Return [x, y] of the center of cell containing provided text 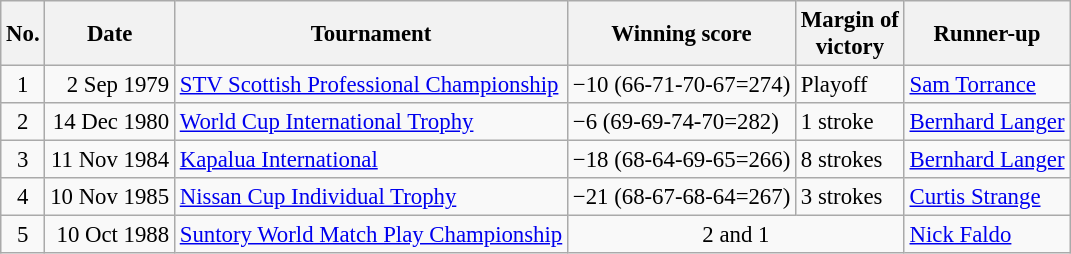
Winning score [682, 34]
−6 (69-69-74-70=282) [682, 122]
2 [23, 122]
Runner-up [987, 34]
5 [23, 235]
Margin ofvictory [850, 34]
4 [23, 197]
3 [23, 160]
10 Oct 1988 [110, 235]
1 [23, 85]
Date [110, 34]
2 and 1 [736, 235]
−18 (68-64-69-65=266) [682, 160]
Curtis Strange [987, 197]
3 strokes [850, 197]
World Cup International Trophy [370, 122]
No. [23, 34]
Tournament [370, 34]
11 Nov 1984 [110, 160]
2 Sep 1979 [110, 85]
−10 (66-71-70-67=274) [682, 85]
−21 (68-67-68-64=267) [682, 197]
Playoff [850, 85]
Sam Torrance [987, 85]
1 stroke [850, 122]
Suntory World Match Play Championship [370, 235]
Nissan Cup Individual Trophy [370, 197]
Nick Faldo [987, 235]
14 Dec 1980 [110, 122]
10 Nov 1985 [110, 197]
Kapalua International [370, 160]
8 strokes [850, 160]
STV Scottish Professional Championship [370, 85]
